Return (x, y) of the center of cell containing provided text 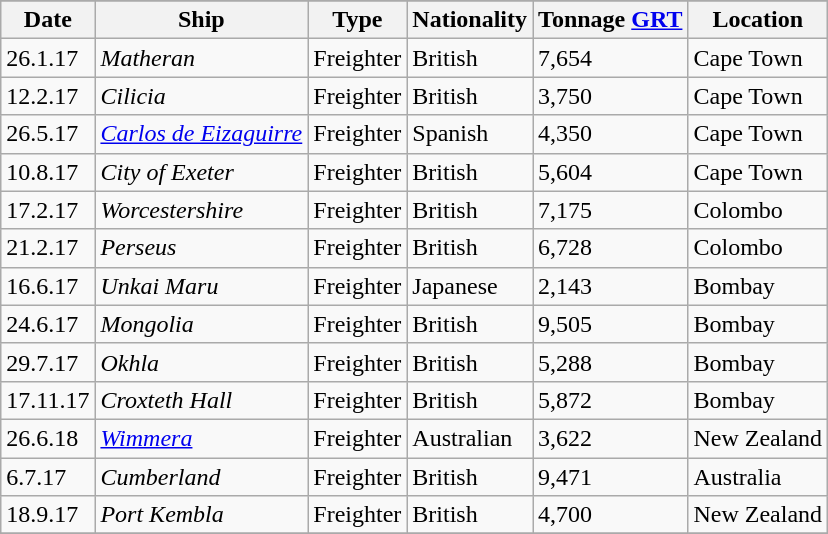
Australian (470, 438)
26.5.17 (48, 134)
7,175 (610, 210)
Unkai Maru (202, 286)
Japanese (470, 286)
Cilicia (202, 96)
Australia (758, 477)
2,143 (610, 286)
4,700 (610, 515)
Type (358, 20)
Worcestershire (202, 210)
Tonnage GRT (610, 20)
4,350 (610, 134)
Location (758, 20)
17.2.17 (48, 210)
18.9.17 (48, 515)
7,654 (610, 58)
City of Exeter (202, 172)
16.6.17 (48, 286)
24.6.17 (48, 324)
Perseus (202, 248)
3,750 (610, 96)
29.7.17 (48, 362)
Ship (202, 20)
21.2.17 (48, 248)
Cumberland (202, 477)
3,622 (610, 438)
Croxteth Hall (202, 400)
12.2.17 (48, 96)
Mongolia (202, 324)
10.8.17 (48, 172)
5,872 (610, 400)
5,288 (610, 362)
5,604 (610, 172)
26.1.17 (48, 58)
Matheran (202, 58)
Spanish (470, 134)
Port Kembla (202, 515)
26.6.18 (48, 438)
Wimmera (202, 438)
6,728 (610, 248)
9,505 (610, 324)
Date (48, 20)
9,471 (610, 477)
6.7.17 (48, 477)
Nationality (470, 20)
17.11.17 (48, 400)
Okhla (202, 362)
Carlos de Eizaguirre (202, 134)
